Return [X, Y] of the center of cell containing provided text 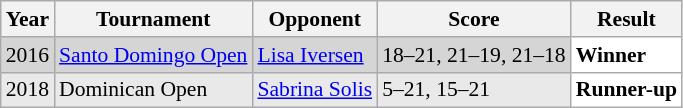
Result [626, 19]
Dominican Open [153, 90]
5–21, 15–21 [474, 90]
Runner-up [626, 90]
Opponent [314, 19]
Year [28, 19]
18–21, 21–19, 21–18 [474, 55]
Sabrina Solis [314, 90]
Score [474, 19]
Santo Domingo Open [153, 55]
Tournament [153, 19]
Lisa Iversen [314, 55]
2016 [28, 55]
Winner [626, 55]
2018 [28, 90]
